Locate the cell with the specified text and output its [x, y] center coordinate. 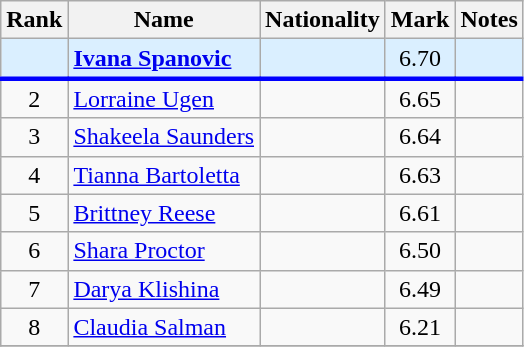
6.70 [420, 59]
Brittney Reese [164, 213]
3 [34, 137]
Tianna Bartoletta [164, 175]
2 [34, 98]
6.61 [420, 213]
Shara Proctor [164, 251]
4 [34, 175]
6.63 [420, 175]
6.49 [420, 289]
Notes [489, 20]
Lorraine Ugen [164, 98]
Darya Klishina [164, 289]
6.50 [420, 251]
Rank [34, 20]
Mark [420, 20]
Claudia Salman [164, 327]
8 [34, 327]
Name [164, 20]
Nationality [323, 20]
7 [34, 289]
6 [34, 251]
6.64 [420, 137]
6.65 [420, 98]
Ivana Spanovic [164, 59]
6.21 [420, 327]
5 [34, 213]
Shakeela Saunders [164, 137]
